For the text-containing cell, return its midpoint in (X, Y) coordinate format. 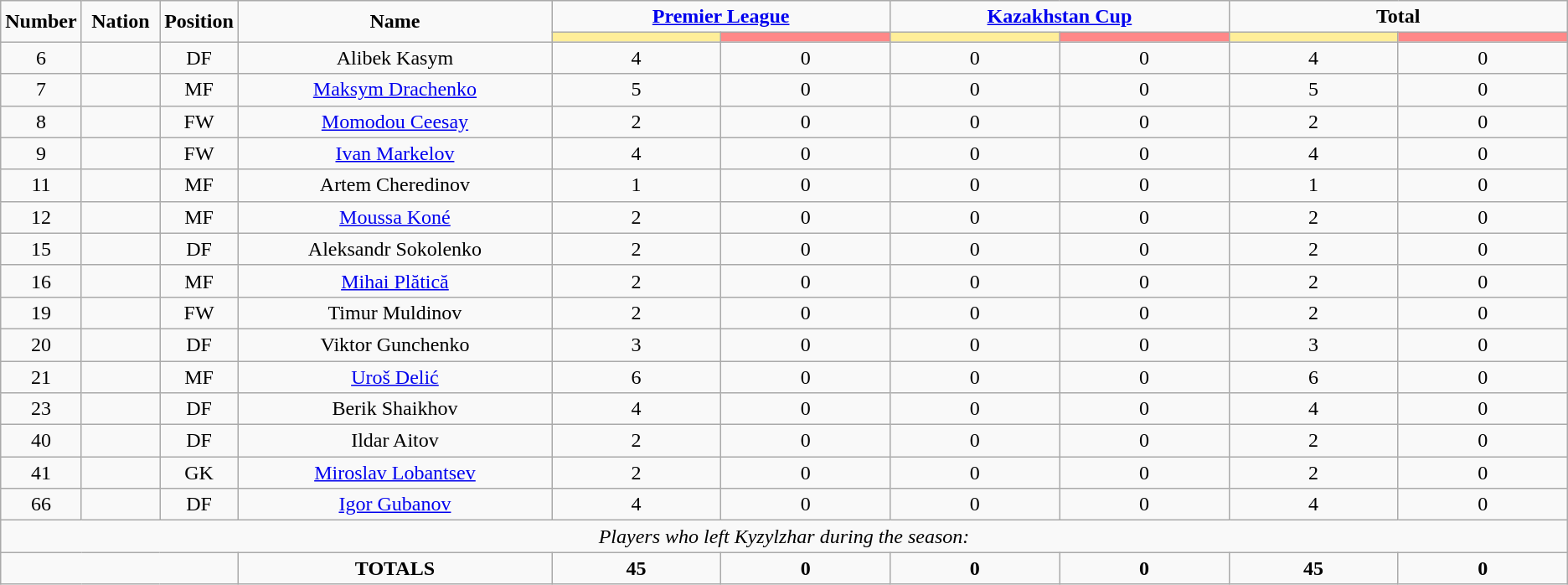
19 (41, 313)
66 (41, 505)
Berik Shaikhov (395, 409)
Ildar Aitov (395, 441)
Maksym Drachenko (395, 90)
Name (395, 22)
Aleksandr Sokolenko (395, 249)
Mihai Plătică (395, 281)
GK (199, 473)
11 (41, 185)
Premier League (720, 17)
16 (41, 281)
23 (41, 409)
15 (41, 249)
Igor Gubanov (395, 505)
9 (41, 153)
Number (41, 22)
Total (1398, 17)
Momodou Ceesay (395, 122)
Viktor Gunchenko (395, 344)
Timur Muldinov (395, 313)
TOTALS (395, 568)
12 (41, 217)
40 (41, 441)
21 (41, 376)
8 (41, 122)
Nation (121, 22)
Artem Cheredinov (395, 185)
Players who left Kyzylzhar during the season: (784, 536)
Miroslav Lobantsev (395, 473)
20 (41, 344)
Ivan Markelov (395, 153)
Alibek Kasym (395, 58)
41 (41, 473)
Position (199, 22)
Kazakhstan Cup (1060, 17)
Uroš Delić (395, 376)
7 (41, 90)
Moussa Koné (395, 217)
